Determine the (X, Y) coordinate at the center of the cell enclosing the given text.  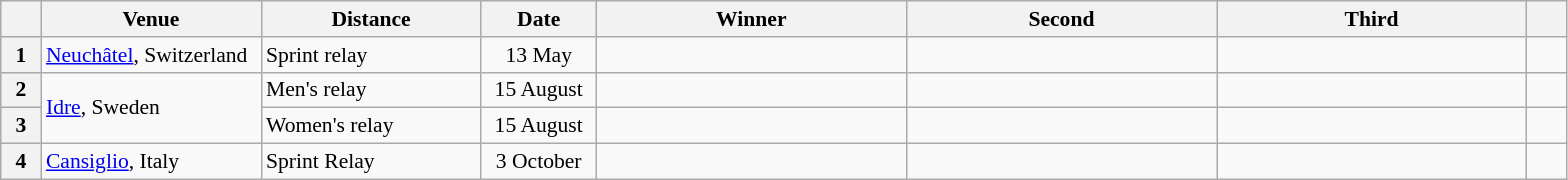
Date (538, 19)
3 (21, 126)
Venue (151, 19)
Second (1061, 19)
3 October (538, 162)
Men's relay (371, 90)
Cansiglio, Italy (151, 162)
13 May (538, 55)
1 (21, 55)
4 (21, 162)
Sprint relay (371, 55)
Distance (371, 19)
Sprint Relay (371, 162)
Winner (751, 19)
Third (1371, 19)
2 (21, 90)
Idre, Sweden (151, 108)
Neuchâtel, Switzerland (151, 55)
Women's relay (371, 126)
